Scan for the cell matching the given text and deliver its [X, Y] coordinate at center. 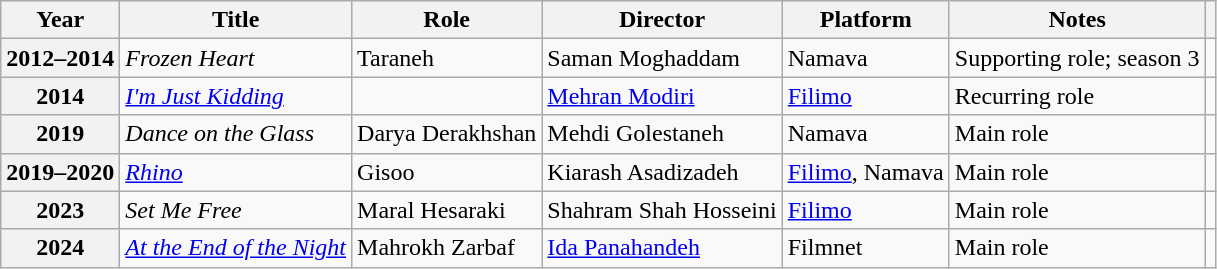
Darya Derakhshan [447, 134]
Dance on the Glass [236, 134]
Recurring role [1077, 96]
Supporting role; season 3 [1077, 58]
I'm Just Kidding [236, 96]
Director [662, 20]
Title [236, 20]
Saman Moghaddam [662, 58]
Mehran Modiri [662, 96]
Role [447, 20]
Platform [866, 20]
Set Me Free [236, 210]
Rhino [236, 172]
Filimo, Namava [866, 172]
Maral Hesaraki [447, 210]
Filmnet [866, 248]
2019–2020 [60, 172]
2024 [60, 248]
Frozen Heart [236, 58]
Year [60, 20]
Notes [1077, 20]
Taraneh [447, 58]
At the End of the Night [236, 248]
2019 [60, 134]
Shahram Shah Hosseini [662, 210]
Kiarash Asadizadeh [662, 172]
Mahrokh Zarbaf [447, 248]
Gisoo [447, 172]
Ida Panahandeh [662, 248]
2023 [60, 210]
Mehdi Golestaneh [662, 134]
2012–2014 [60, 58]
2014 [60, 96]
